Search for the cell housing the specified text and yield its [X, Y] center coordinate. 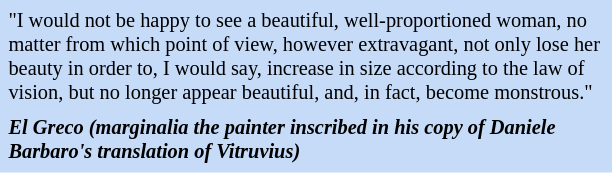
El Greco (marginalia the painter inscribed in his copy of Daniele Barbaro's translation of Vitruvius) [306, 140]
